Output the (X, Y) coordinate of the center of the cell containing the given text.  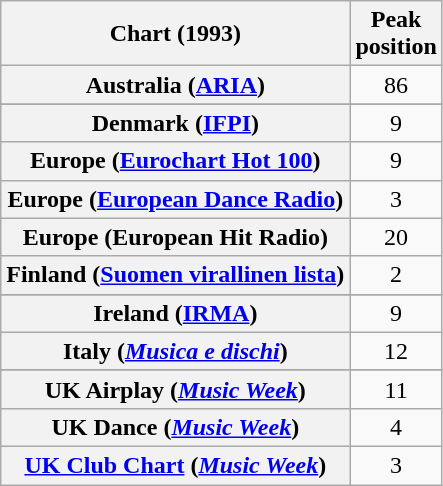
Chart (1993) (176, 34)
Finland (Suomen virallinen lista) (176, 275)
11 (396, 389)
UK Dance (Music Week) (176, 427)
20 (396, 237)
12 (396, 351)
Peakposition (396, 34)
2 (396, 275)
Europe (European Hit Radio) (176, 237)
Italy (Musica e dischi) (176, 351)
Europe (European Dance Radio) (176, 199)
Denmark (IFPI) (176, 123)
4 (396, 427)
86 (396, 85)
UK Club Chart (Music Week) (176, 465)
UK Airplay (Music Week) (176, 389)
Ireland (IRMA) (176, 313)
Europe (Eurochart Hot 100) (176, 161)
Australia (ARIA) (176, 85)
